Return the (x, y) coordinate for the center point of the cell that contains the specified text.  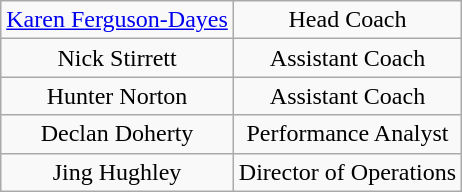
Head Coach (347, 20)
Hunter Norton (118, 96)
Jing Hughley (118, 172)
Director of Operations (347, 172)
Karen Ferguson-Dayes (118, 20)
Performance Analyst (347, 134)
Nick Stirrett (118, 58)
Declan Doherty (118, 134)
